Capture the cell that displays the provided text and extract its [x, y] central coordinate. 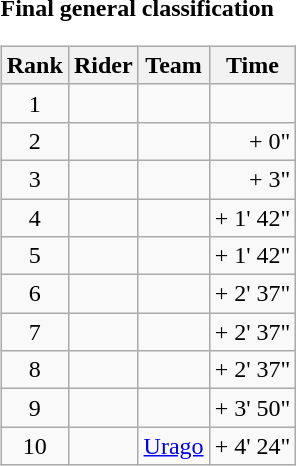
Team [174, 65]
+ 3" [252, 179]
5 [34, 256]
Urago [174, 446]
3 [34, 179]
+ 3' 50" [252, 408]
Time [252, 65]
+ 4' 24" [252, 446]
2 [34, 141]
Rank [34, 65]
4 [34, 217]
Rider [103, 65]
7 [34, 332]
6 [34, 294]
1 [34, 103]
10 [34, 446]
9 [34, 408]
8 [34, 370]
+ 0" [252, 141]
